Identify which cell holds the provided text, then report its (x, y) central coordinate. 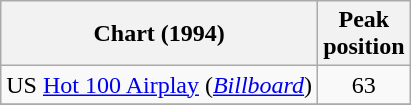
US Hot 100 Airplay (Billboard) (160, 85)
Chart (1994) (160, 34)
63 (364, 85)
Peakposition (364, 34)
